For the text-containing cell, return its midpoint in (X, Y) coordinate format. 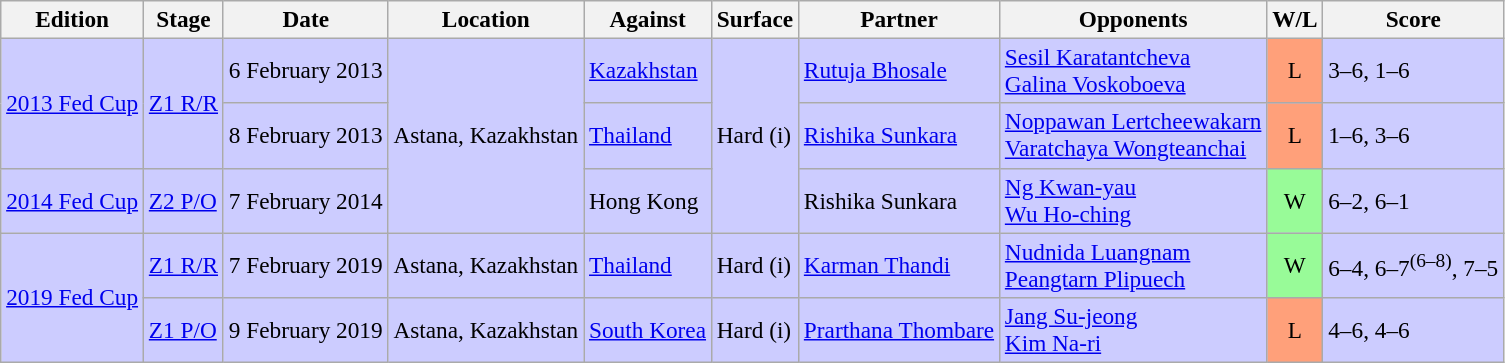
Z2 P/O (183, 200)
Rutuja Bhosale (898, 70)
Nudnida Luangnam Peangtarn Plipuech (1132, 264)
8 February 2013 (306, 136)
South Korea (648, 330)
Stage (183, 19)
7 February 2019 (306, 264)
Score (1414, 19)
6–2, 6–1 (1414, 200)
Against (648, 19)
6–4, 6–7(6–8), 7–5 (1414, 264)
3–6, 1–6 (1414, 70)
Opponents (1132, 19)
Jang Su-jeong Kim Na-ri (1132, 330)
Edition (72, 19)
1–6, 3–6 (1414, 136)
W/L (1295, 19)
Sesil Karatantcheva Galina Voskoboeva (1132, 70)
Location (486, 19)
Hong Kong (648, 200)
2019 Fed Cup (72, 297)
6 February 2013 (306, 70)
Kazakhstan (648, 70)
2013 Fed Cup (72, 103)
Karman Thandi (898, 264)
Prarthana Thombare (898, 330)
Noppawan Lertcheewakarn Varatchaya Wongteanchai (1132, 136)
4–6, 4–6 (1414, 330)
Z1 P/O (183, 330)
9 February 2019 (306, 330)
Partner (898, 19)
Ng Kwan-yau Wu Ho-ching (1132, 200)
Date (306, 19)
Surface (754, 19)
2014 Fed Cup (72, 200)
7 February 2014 (306, 200)
